Pinpoint the cell where the given text exists, returning its (X, Y) midpoint coordinate. 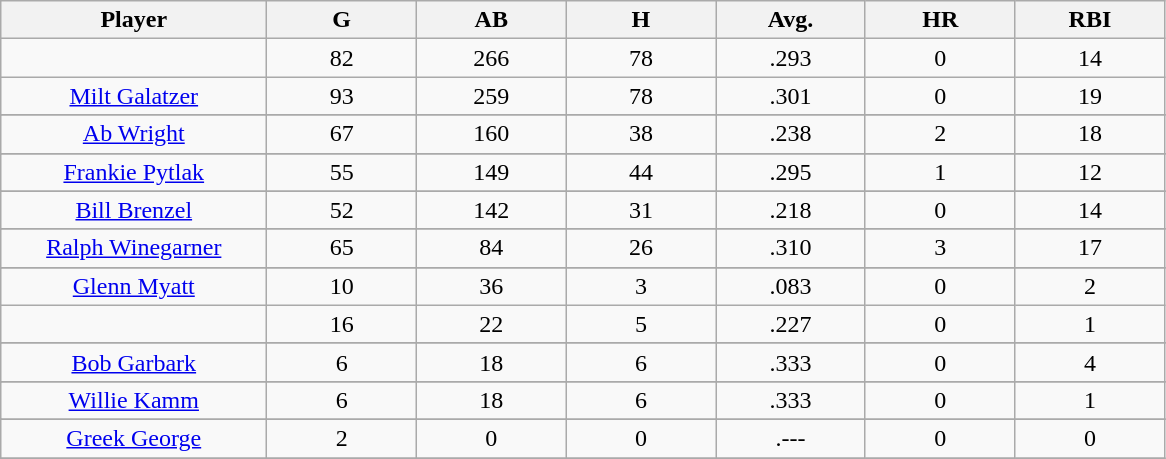
Bill Brenzel (134, 210)
26 (641, 248)
22 (491, 324)
10 (342, 286)
93 (342, 96)
19 (1090, 96)
16 (342, 324)
160 (491, 134)
.218 (791, 210)
RBI (1090, 20)
H (641, 20)
4 (1090, 362)
5 (641, 324)
.295 (791, 172)
82 (342, 58)
67 (342, 134)
Ralph Winegarner (134, 248)
G (342, 20)
44 (641, 172)
Ab Wright (134, 134)
.--- (791, 438)
.301 (791, 96)
Bob Garbark (134, 362)
HR (940, 20)
Frankie Pytlak (134, 172)
38 (641, 134)
149 (491, 172)
52 (342, 210)
36 (491, 286)
.293 (791, 58)
84 (491, 248)
17 (1090, 248)
AB (491, 20)
65 (342, 248)
.227 (791, 324)
266 (491, 58)
31 (641, 210)
Greek George (134, 438)
259 (491, 96)
.310 (791, 248)
55 (342, 172)
.083 (791, 286)
Player (134, 20)
Willie Kamm (134, 400)
Avg. (791, 20)
Milt Galatzer (134, 96)
142 (491, 210)
Glenn Myatt (134, 286)
12 (1090, 172)
.238 (791, 134)
